Search for the cell housing the specified text and yield its (x, y) center coordinate. 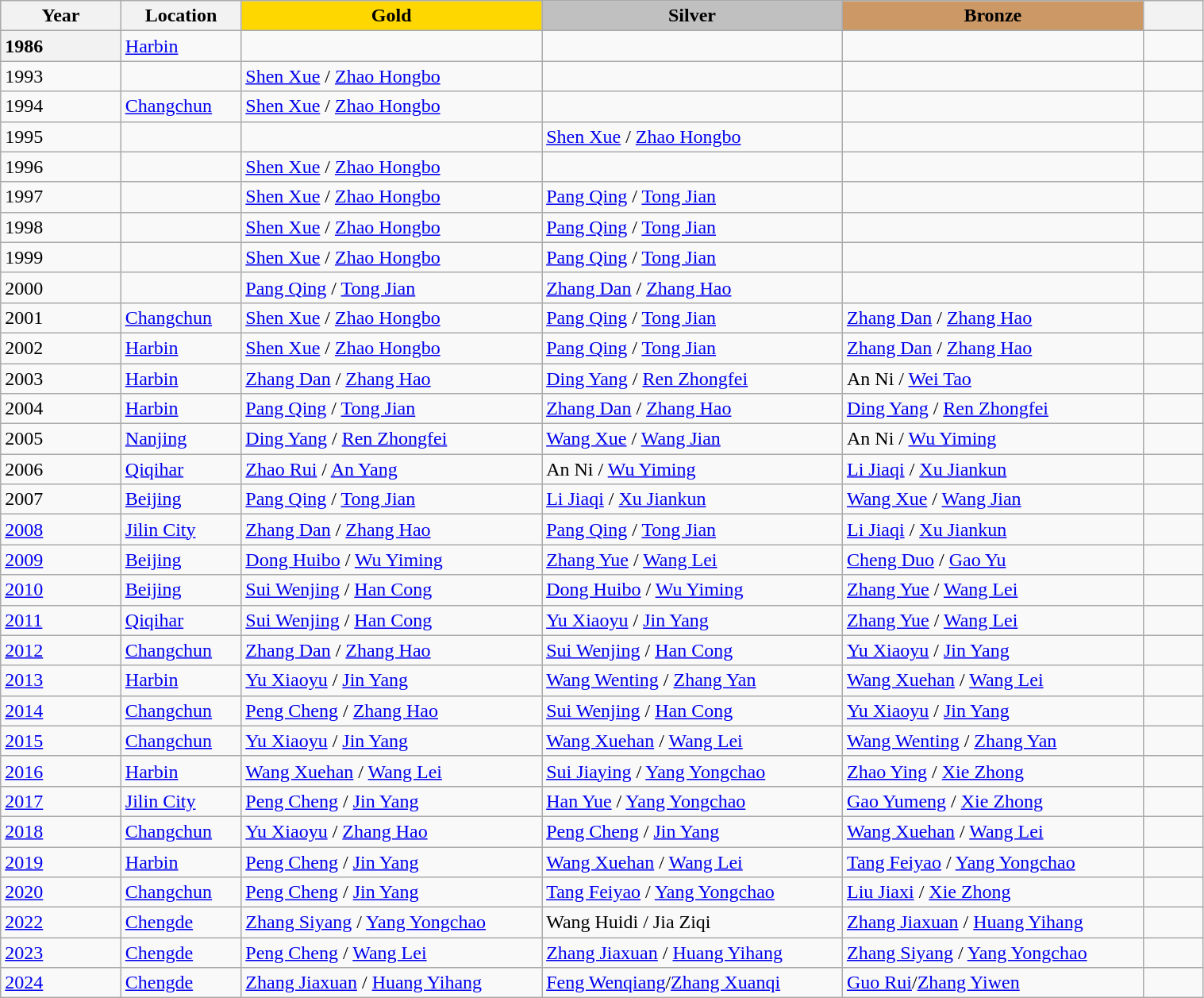
2002 (61, 348)
Sui Jiaying / Yang Yongchao (692, 771)
2020 (61, 892)
2019 (61, 861)
Peng Cheng / Wang Lei (392, 953)
2007 (61, 499)
Bronze (992, 16)
Gold (392, 16)
1996 (61, 167)
1993 (61, 76)
2024 (61, 983)
2017 (61, 801)
Guo Rui/Zhang Yiwen (992, 983)
1995 (61, 137)
Silver (692, 16)
2009 (61, 560)
2003 (61, 379)
Feng Wenqiang/Zhang Xuanqi (692, 983)
2005 (61, 439)
Zhao Ying / Xie Zhong (992, 771)
Gao Yumeng / Xie Zhong (992, 801)
2000 (61, 287)
2014 (61, 711)
1998 (61, 227)
2016 (61, 771)
Nanjing (181, 439)
Yu Xiaoyu / Zhang Hao (392, 831)
2008 (61, 530)
2022 (61, 923)
2015 (61, 741)
Han Yue / Yang Yongchao (692, 801)
1986 (61, 46)
2004 (61, 409)
Wang Huidi / Jia Ziqi (692, 923)
2013 (61, 680)
Liu Jiaxi / Xie Zhong (992, 892)
1997 (61, 197)
An Ni / Wei Tao (992, 379)
Cheng Duo / Gao Yu (992, 560)
2006 (61, 469)
2010 (61, 590)
Zhao Rui / An Yang (392, 469)
2023 (61, 953)
Location (181, 16)
Year (61, 16)
1994 (61, 106)
2011 (61, 620)
2018 (61, 831)
2001 (61, 318)
Peng Cheng / Zhang Hao (392, 711)
2012 (61, 650)
1999 (61, 257)
